For the text-containing cell, return its midpoint in (x, y) coordinate format. 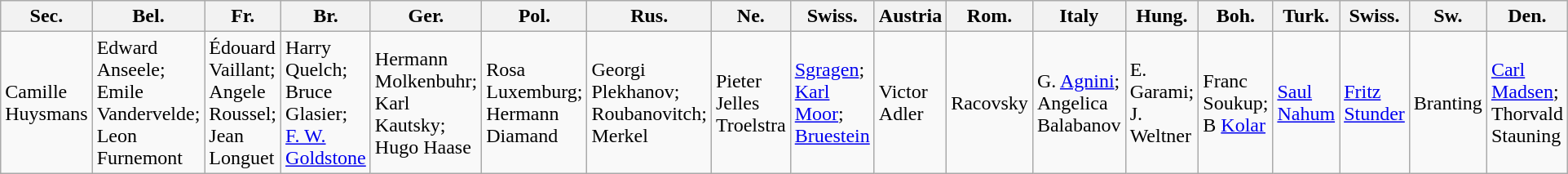
Georgi Plekhanov; Roubanovitch; Merkel (649, 103)
Sgragen; Karl Moor; Bruestein (832, 103)
Edward Anseele; Emile Vandervelde; Leon Furnemont (148, 103)
Camille Huysmans (46, 103)
Den. (1526, 16)
E. Garami; J. Weltner (1162, 103)
Fr. (243, 16)
Rus. (649, 16)
Victor Adler (910, 103)
Sw. (1448, 16)
Boh. (1236, 16)
Édouard Vaillant; Angele Roussel; Jean Longuet (243, 103)
Bel. (148, 16)
Ne. (750, 16)
Hermann Molkenbuhr; Karl Kautsky; Hugo Haase (426, 103)
Branting (1448, 103)
Italy (1079, 16)
Sec. (46, 16)
Pol. (535, 16)
Rom. (990, 16)
Saul Nahum (1306, 103)
Harry Quelch; Bruce Glasier; F. W. Goldstone (326, 103)
Turk. (1306, 16)
G. Agnini; Angelica Balabanov (1079, 103)
Carl Madsen; Thorvald Stauning (1526, 103)
Austria (910, 16)
Rosa Luxemburg; Hermann Diamand (535, 103)
Br. (326, 16)
Franc Soukup; B Kolar (1236, 103)
Ger. (426, 16)
Fritz Stunder (1375, 103)
Hung. (1162, 16)
Pieter Jelles Troelstra (750, 103)
Racovsky (990, 103)
